Return [X, Y] of the center of cell containing provided text 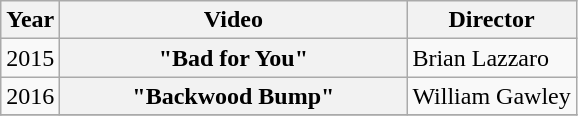
Brian Lazzaro [492, 58]
Year [30, 20]
Director [492, 20]
2015 [30, 58]
"Backwood Bump" [234, 96]
"Bad for You" [234, 58]
Video [234, 20]
William Gawley [492, 96]
2016 [30, 96]
